Detect which cell encompasses the target text, then output its (x, y) center coordinate. 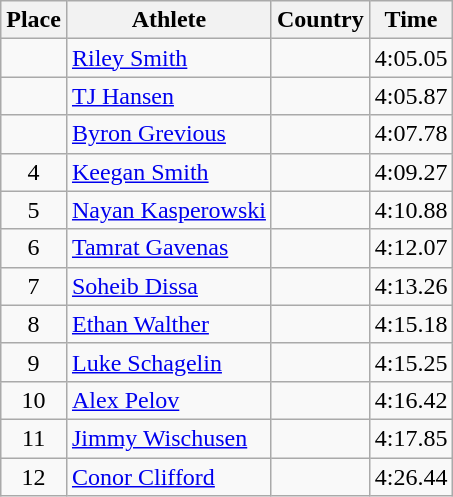
TJ Hansen (168, 96)
4:15.18 (411, 324)
4:05.87 (411, 96)
Byron Grevious (168, 134)
Nayan Kasperowski (168, 210)
6 (34, 248)
Country (320, 20)
4:09.27 (411, 172)
Ethan Walther (168, 324)
4:13.26 (411, 286)
4:15.25 (411, 362)
Keegan Smith (168, 172)
Conor Clifford (168, 477)
8 (34, 324)
5 (34, 210)
Athlete (168, 20)
10 (34, 400)
4:17.85 (411, 438)
4:16.42 (411, 400)
7 (34, 286)
Place (34, 20)
4:07.78 (411, 134)
4:26.44 (411, 477)
Time (411, 20)
Soheib Dissa (168, 286)
Riley Smith (168, 58)
11 (34, 438)
4 (34, 172)
Alex Pelov (168, 400)
Tamrat Gavenas (168, 248)
4:12.07 (411, 248)
4:05.05 (411, 58)
Jimmy Wischusen (168, 438)
9 (34, 362)
Luke Schagelin (168, 362)
4:10.88 (411, 210)
12 (34, 477)
